Search for the cell housing the specified text and yield its [x, y] center coordinate. 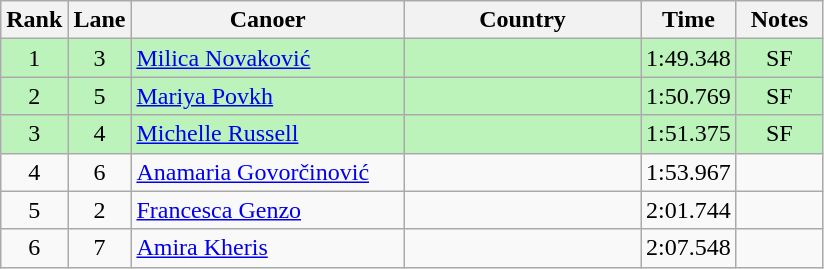
Mariya Povkh [268, 96]
Canoer [268, 20]
1:50.769 [689, 96]
Milica Novaković [268, 58]
1:53.967 [689, 172]
1 [34, 58]
Country [522, 20]
Amira Kheris [268, 248]
1:51.375 [689, 134]
7 [100, 248]
2:01.744 [689, 210]
2:07.548 [689, 248]
Time [689, 20]
Anamaria Govorčinović [268, 172]
Francesca Genzo [268, 210]
Michelle Russell [268, 134]
Rank [34, 20]
Lane [100, 20]
1:49.348 [689, 58]
Notes [779, 20]
